Capture the cell that displays the provided text and extract its [X, Y] central coordinate. 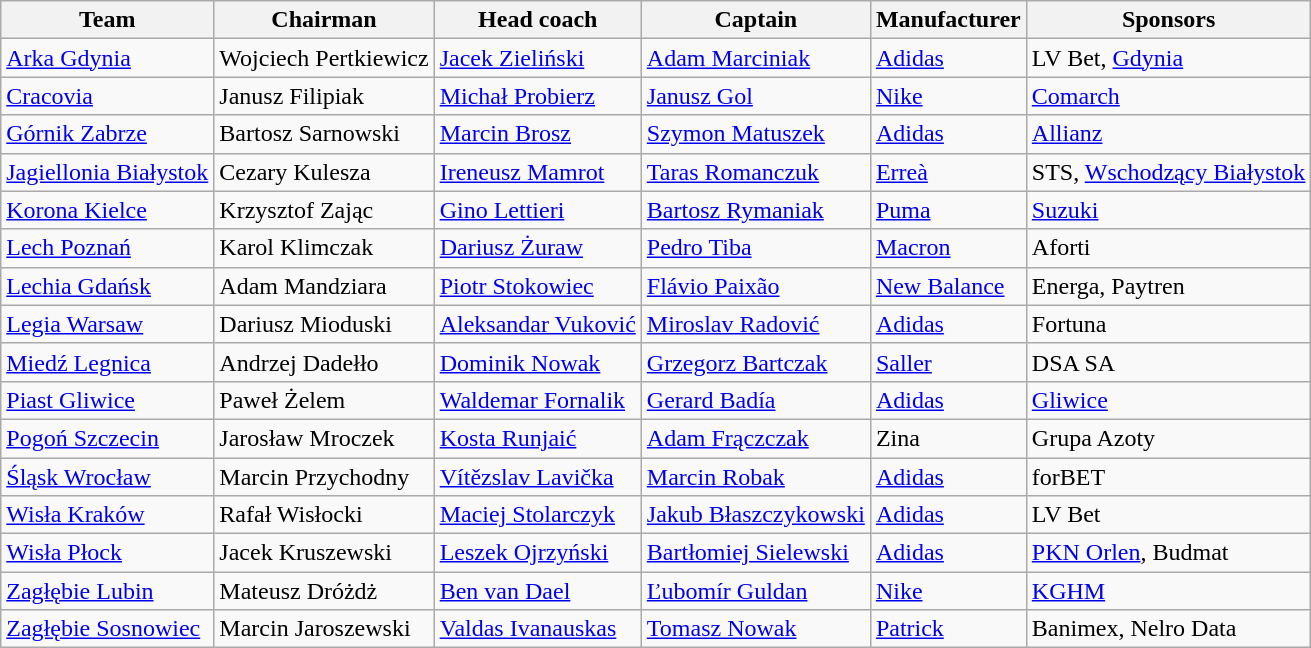
Waldemar Fornalik [538, 400]
Andrzej Dadełło [324, 362]
Puma [948, 210]
Chairman [324, 20]
Bartosz Rymaniak [756, 210]
Valdas Ivanauskas [538, 629]
Miroslav Radović [756, 324]
Tomasz Nowak [756, 629]
Suzuki [1168, 210]
Team [108, 20]
Saller [948, 362]
PKN Orlen, Budmat [1168, 553]
LV Bet, Gdynia [1168, 58]
Marcin Przychodny [324, 477]
Zina [948, 438]
Szymon Matuszek [756, 134]
Paweł Żelem [324, 400]
Lechia Gdańsk [108, 286]
Macron [948, 248]
DSA SA [1168, 362]
Marcin Brosz [538, 134]
Gliwice [1168, 400]
Śląsk Wrocław [108, 477]
LV Bet [1168, 515]
Adam Mandziara [324, 286]
Zagłębie Lubin [108, 591]
Patrick [948, 629]
Taras Romanczuk [756, 172]
New Balance [948, 286]
Fortuna [1168, 324]
Captain [756, 20]
Grupa Azoty [1168, 438]
Maciej Stolarczyk [538, 515]
Karol Klimczak [324, 248]
Pogoń Szczecin [108, 438]
Dominik Nowak [538, 362]
Jakub Błaszczykowski [756, 515]
Wojciech Pertkiewicz [324, 58]
Energa, Paytren [1168, 286]
Wisła Kraków [108, 515]
Miedź Legnica [108, 362]
Janusz Filipiak [324, 96]
Dariusz Żuraw [538, 248]
Marcin Robak [756, 477]
Piast Gliwice [108, 400]
Marcin Jaroszewski [324, 629]
Flávio Paixão [756, 286]
Jacek Zieliński [538, 58]
Cracovia [108, 96]
Jacek Kruszewski [324, 553]
Head coach [538, 20]
Cezary Kulesza [324, 172]
Grzegorz Bartczak [756, 362]
Lech Poznań [108, 248]
Ireneusz Mamrot [538, 172]
Comarch [1168, 96]
Wisła Płock [108, 553]
Ľubomír Guldan [756, 591]
Adam Frączczak [756, 438]
Górnik Zabrze [108, 134]
Gino Lettieri [538, 210]
Vítězslav Lavička [538, 477]
Jarosław Mroczek [324, 438]
Piotr Stokowiec [538, 286]
Aforti [1168, 248]
Rafał Wisłocki [324, 515]
Zagłębie Sosnowiec [108, 629]
KGHM [1168, 591]
Kosta Runjaić [538, 438]
Gerard Badía [756, 400]
Erreà [948, 172]
Bartosz Sarnowski [324, 134]
Arka Gdynia [108, 58]
Ben van Dael [538, 591]
Banimex, Nelro Data [1168, 629]
forBET [1168, 477]
Korona Kielce [108, 210]
Jagiellonia Białystok [108, 172]
Krzysztof Zając [324, 210]
Bartłomiej Sielewski [756, 553]
Michał Probierz [538, 96]
Mateusz Dróżdż [324, 591]
Manufacturer [948, 20]
Pedro Tiba [756, 248]
Leszek Ojrzyński [538, 553]
Aleksandar Vuković [538, 324]
STS, Wschodzący Białystok [1168, 172]
Janusz Gol [756, 96]
Allianz [1168, 134]
Adam Marciniak [756, 58]
Sponsors [1168, 20]
Dariusz Mioduski [324, 324]
Legia Warsaw [108, 324]
